Detect which cell encompasses the target text, then output its [X, Y] center coordinate. 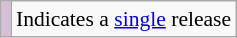
Indicates a single release [124, 19]
